Return (x, y) of the center of cell containing provided text 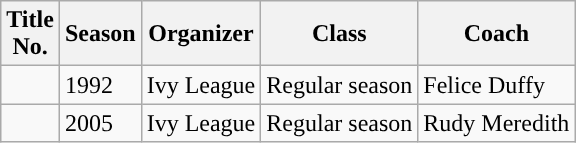
TitleNo. (30, 34)
Class (340, 34)
Felice Duffy (496, 85)
2005 (100, 123)
Organizer (201, 34)
Coach (496, 34)
Rudy Meredith (496, 123)
1992 (100, 85)
Season (100, 34)
